Pinpoint the cell where the given text exists, returning its [x, y] midpoint coordinate. 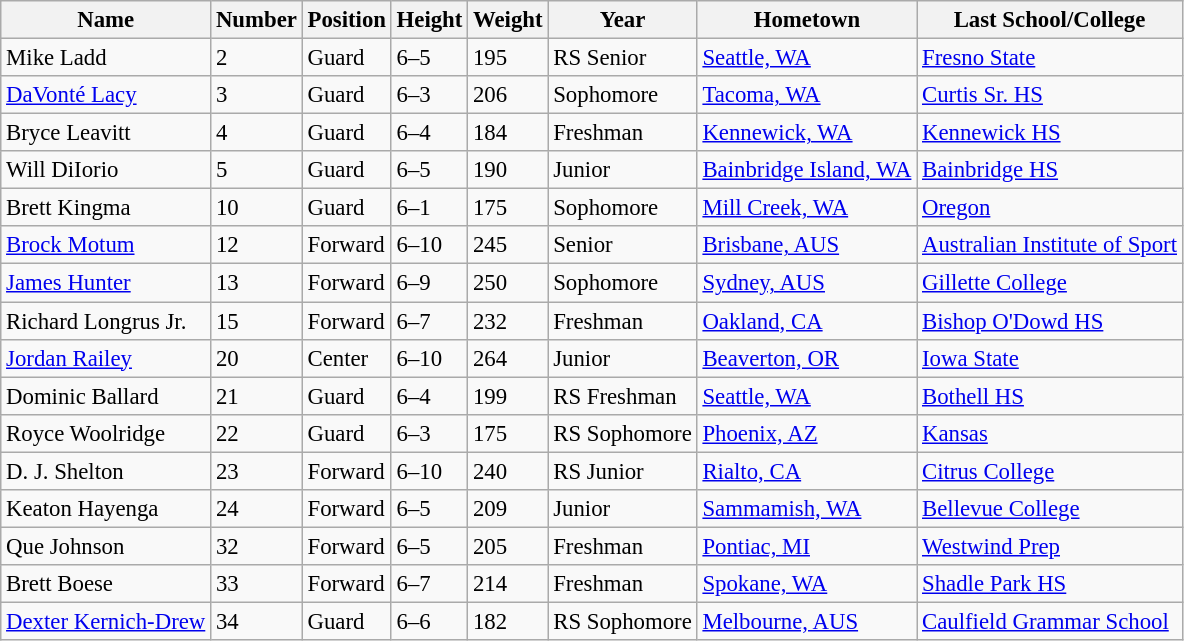
22 [257, 433]
Iowa State [1050, 358]
20 [257, 358]
Kennewick, WA [807, 133]
199 [508, 396]
Kennewick HS [1050, 133]
Beaverton, OR [807, 358]
6–6 [429, 621]
Name [106, 20]
Hometown [807, 20]
Gillette College [1050, 283]
Center [346, 358]
245 [508, 245]
Tacoma, WA [807, 95]
Brett Boese [106, 584]
Bryce Leavitt [106, 133]
RS Senior [622, 58]
Number [257, 20]
Sammamish, WA [807, 509]
Rialto, CA [807, 471]
Mike Ladd [106, 58]
250 [508, 283]
Bellevue College [1050, 509]
6–9 [429, 283]
Brett Kingma [106, 208]
Bishop O'Dowd HS [1050, 321]
15 [257, 321]
Pontiac, MI [807, 546]
214 [508, 584]
Dominic Ballard [106, 396]
Keaton Hayenga [106, 509]
Bainbridge HS [1050, 170]
209 [508, 509]
6–1 [429, 208]
Jordan Railey [106, 358]
21 [257, 396]
James Hunter [106, 283]
206 [508, 95]
Brisbane, AUS [807, 245]
Melbourne, AUS [807, 621]
Senior [622, 245]
2 [257, 58]
Dexter Kernich-Drew [106, 621]
D. J. Shelton [106, 471]
Fresno State [1050, 58]
Will DiIorio [106, 170]
Que Johnson [106, 546]
5 [257, 170]
Last School/College [1050, 20]
Citrus College [1050, 471]
24 [257, 509]
Spokane, WA [807, 584]
Bothell HS [1050, 396]
Mill Creek, WA [807, 208]
34 [257, 621]
190 [508, 170]
182 [508, 621]
Oakland, CA [807, 321]
264 [508, 358]
13 [257, 283]
Richard Longrus Jr. [106, 321]
Position [346, 20]
Bainbridge Island, WA [807, 170]
Brock Motum [106, 245]
184 [508, 133]
32 [257, 546]
232 [508, 321]
Royce Woolridge [106, 433]
Height [429, 20]
10 [257, 208]
Oregon [1050, 208]
Year [622, 20]
12 [257, 245]
4 [257, 133]
Shadle Park HS [1050, 584]
Sydney, AUS [807, 283]
DaVonté Lacy [106, 95]
Caulfield Grammar School [1050, 621]
23 [257, 471]
Phoenix, AZ [807, 433]
3 [257, 95]
Australian Institute of Sport [1050, 245]
RS Freshman [622, 396]
240 [508, 471]
195 [508, 58]
Curtis Sr. HS [1050, 95]
Weight [508, 20]
205 [508, 546]
RS Junior [622, 471]
Westwind Prep [1050, 546]
33 [257, 584]
Kansas [1050, 433]
